Return the [X, Y] coordinate for the center point of the cell that contains the specified text.  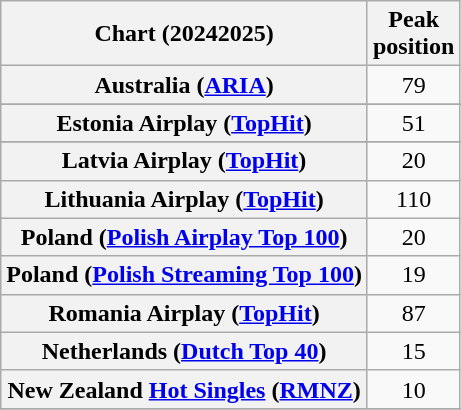
New Zealand Hot Singles (RMNZ) [184, 389]
10 [413, 389]
Romania Airplay (TopHit) [184, 313]
Australia (ARIA) [184, 85]
51 [413, 123]
Poland (Polish Airplay Top 100) [184, 237]
Netherlands (Dutch Top 40) [184, 351]
Estonia Airplay (TopHit) [184, 123]
19 [413, 275]
Lithuania Airplay (TopHit) [184, 199]
110 [413, 199]
87 [413, 313]
15 [413, 351]
Peakposition [413, 34]
Chart (20242025) [184, 34]
Poland (Polish Streaming Top 100) [184, 275]
Latvia Airplay (TopHit) [184, 161]
79 [413, 85]
